Identify which cell holds the provided text, then report its [x, y] central coordinate. 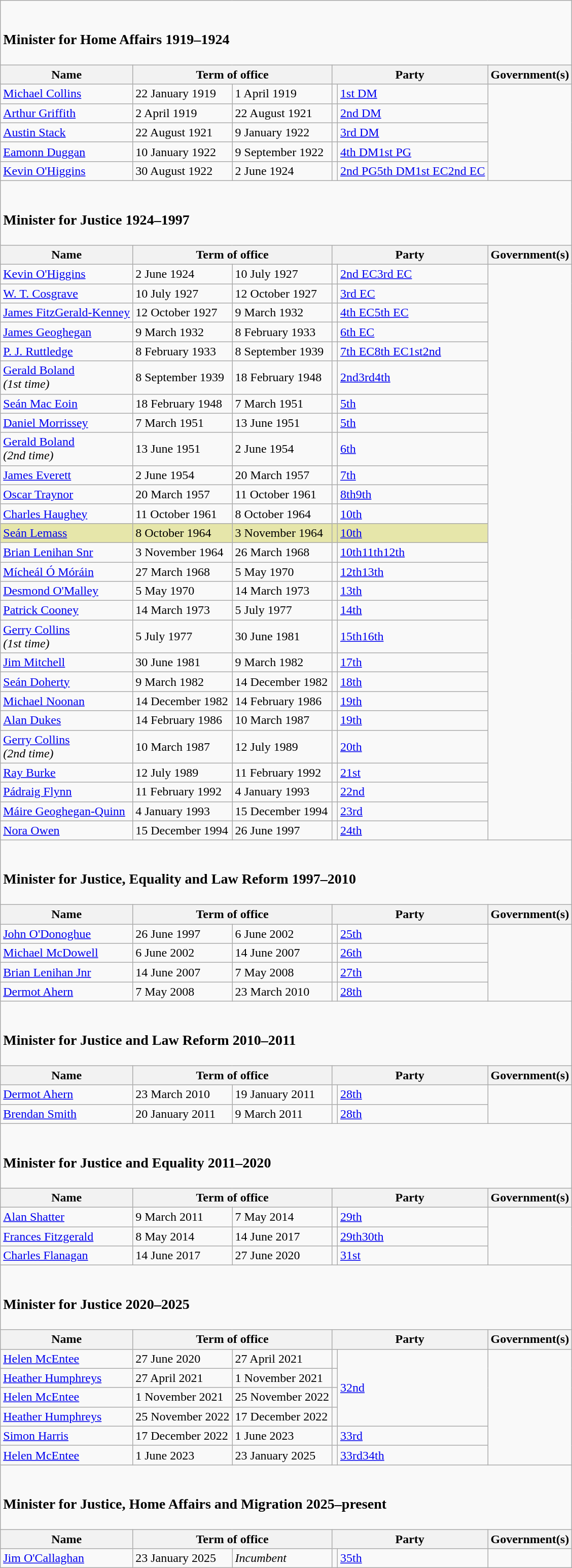
35th [413, 1558]
29th [413, 1217]
James Everett [67, 475]
James FitzGerald-Kenney [67, 313]
26th [413, 953]
Mícheál Ó Móráin [67, 571]
Máire Geoghegan-Quinn [67, 811]
6th [413, 449]
19 January 2011 [282, 1095]
1 April 1919 [282, 94]
Brian Lenihan Jnr [67, 972]
8 May 2014 [183, 1236]
John O'Donoghue [67, 934]
Austin Stack [67, 132]
21st [413, 773]
Seán Mac Eoin [67, 404]
Simon Harris [67, 1436]
7th [413, 475]
Seán Doherty [67, 682]
10th11th12th [413, 552]
7th EC8th EC1st2nd [413, 351]
2nd3rd4th [413, 377]
Michael Noonan [67, 701]
9 September 1922 [282, 152]
Jim Mitchell [67, 663]
7 May 2014 [282, 1217]
Gerry Collins(1st time) [67, 637]
9 January 1922 [282, 132]
Patrick Cooney [67, 610]
Minister for Justice and Equality 2011–2020 [286, 1156]
20 January 2011 [183, 1114]
1st DM [413, 94]
Minister for Justice 2020–2025 [286, 1298]
Incumbent [282, 1558]
Daniel Morrissey [67, 423]
26 March 1968 [282, 552]
4th EC5th EC [413, 313]
22nd [413, 792]
Ray Burke [67, 773]
25th [413, 934]
Desmond O'Malley [67, 591]
Minister for Home Affairs 1919–1924 [286, 32]
8th9th [413, 494]
Oscar Traynor [67, 494]
P. J. Ruttledge [67, 351]
Minister for Justice, Home Affairs and Migration 2025–present [286, 1497]
23rd [413, 811]
20th [413, 746]
Alan Dukes [67, 720]
Eamonn Duggan [67, 152]
17th [413, 663]
Minister for Justice and Law Reform 2010–2011 [286, 1033]
3rd EC [413, 294]
6th EC [413, 332]
33rd [413, 1436]
Frances Fitzgerald [67, 1236]
Minister for Justice, Equality and Law Reform 1997–2010 [286, 872]
15th16th [413, 637]
Charles Flanagan [67, 1256]
Gerry Collins(2nd time) [67, 746]
W. T. Cosgrave [67, 294]
27 March 1968 [183, 571]
4th DM1st PG [413, 152]
2nd EC3rd EC [413, 274]
29th30th [413, 1236]
33rd34th [413, 1455]
Arthur Griffith [67, 113]
Michael McDowell [67, 953]
24th [413, 830]
30 August 1922 [183, 171]
18th [413, 682]
Gerald Boland(1st time) [67, 377]
Minister for Justice 1924–1997 [286, 213]
10 January 1922 [183, 152]
Brendan Smith [67, 1114]
Seán Lemass [67, 533]
3rd DM [413, 132]
2nd PG5th DM1st EC2nd EC [413, 171]
Charles Haughey [67, 514]
2nd DM [413, 113]
Jim O'Callaghan [67, 1558]
Michael Collins [67, 94]
Nora Owen [67, 830]
32nd [413, 1388]
31st [413, 1256]
Brian Lenihan Snr [67, 552]
12th13th [413, 571]
22 January 1919 [183, 94]
2 April 1919 [183, 113]
James Geoghegan [67, 332]
27th [413, 972]
Alan Shatter [67, 1217]
13th [413, 591]
Pádraig Flynn [67, 792]
Gerald Boland(2nd time) [67, 449]
14th [413, 610]
